Detect which cell encompasses the target text, then output its [x, y] center coordinate. 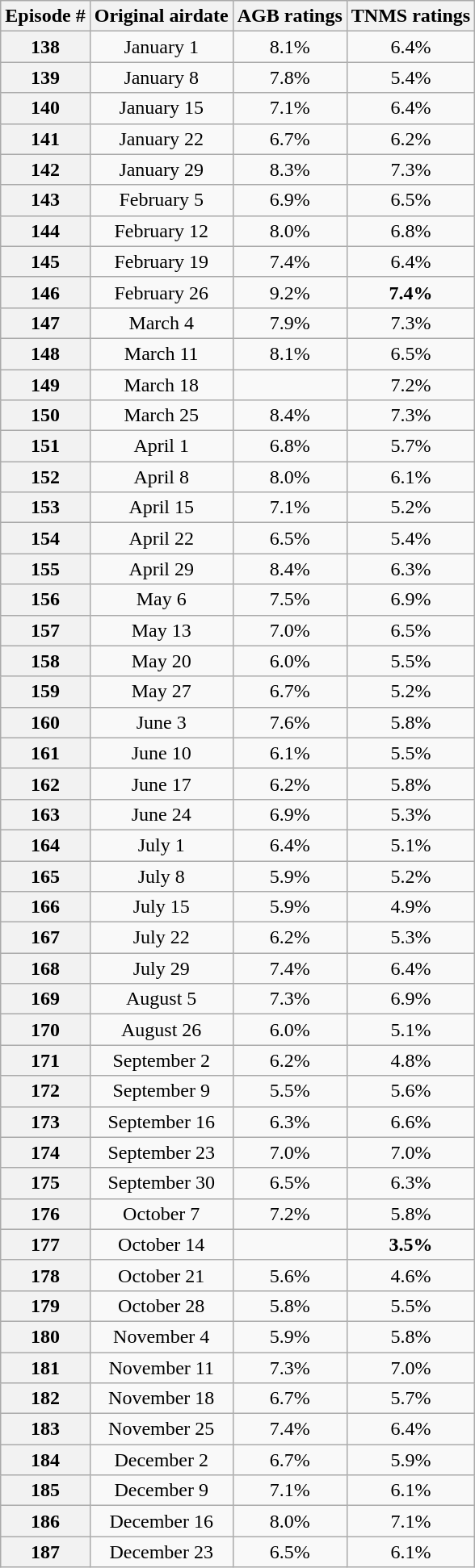
May 6 [162, 600]
178 [45, 1275]
April 29 [162, 569]
186 [45, 1521]
152 [45, 477]
November 25 [162, 1429]
4.6% [410, 1275]
176 [45, 1214]
February 12 [162, 231]
4.8% [410, 1060]
144 [45, 231]
February 19 [162, 261]
139 [45, 77]
143 [45, 200]
148 [45, 353]
December 2 [162, 1460]
December 23 [162, 1552]
July 15 [162, 907]
183 [45, 1429]
February 5 [162, 200]
8.3% [289, 169]
9.2% [289, 292]
165 [45, 876]
138 [45, 47]
7.8% [289, 77]
146 [45, 292]
October 28 [162, 1306]
Original airdate [162, 16]
June 3 [162, 722]
175 [45, 1183]
181 [45, 1368]
171 [45, 1060]
173 [45, 1122]
184 [45, 1460]
January 29 [162, 169]
182 [45, 1399]
154 [45, 538]
June 17 [162, 784]
March 18 [162, 385]
164 [45, 845]
November 11 [162, 1368]
January 22 [162, 139]
170 [45, 1030]
June 24 [162, 814]
157 [45, 630]
March 11 [162, 353]
January 8 [162, 77]
September 30 [162, 1183]
158 [45, 661]
August 26 [162, 1030]
142 [45, 169]
160 [45, 722]
7.5% [289, 600]
May 20 [162, 661]
AGB ratings [289, 16]
April 15 [162, 508]
December 16 [162, 1521]
151 [45, 446]
March 4 [162, 323]
July 1 [162, 845]
August 5 [162, 999]
October 14 [162, 1244]
166 [45, 907]
December 9 [162, 1491]
April 22 [162, 538]
163 [45, 814]
168 [45, 968]
179 [45, 1306]
141 [45, 139]
162 [45, 784]
4.9% [410, 907]
145 [45, 261]
November 18 [162, 1399]
June 10 [162, 753]
159 [45, 692]
April 1 [162, 446]
7.6% [289, 722]
180 [45, 1336]
140 [45, 108]
172 [45, 1091]
March 25 [162, 416]
May 13 [162, 630]
153 [45, 508]
November 4 [162, 1336]
July 8 [162, 876]
May 27 [162, 692]
February 26 [162, 292]
TNMS ratings [410, 16]
April 8 [162, 477]
September 9 [162, 1091]
169 [45, 999]
Episode # [45, 16]
6.6% [410, 1122]
174 [45, 1152]
7.9% [289, 323]
July 29 [162, 968]
September 2 [162, 1060]
July 22 [162, 938]
149 [45, 385]
January 1 [162, 47]
150 [45, 416]
October 7 [162, 1214]
177 [45, 1244]
161 [45, 753]
3.5% [410, 1244]
October 21 [162, 1275]
167 [45, 938]
January 15 [162, 108]
155 [45, 569]
September 16 [162, 1122]
156 [45, 600]
185 [45, 1491]
187 [45, 1552]
147 [45, 323]
September 23 [162, 1152]
